Capture the cell that displays the provided text and extract its (X, Y) central coordinate. 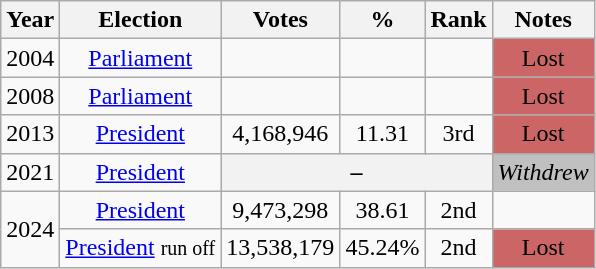
11.31 (382, 134)
Rank (458, 20)
Votes (280, 20)
2013 (30, 134)
3rd (458, 134)
Year (30, 20)
4,168,946 (280, 134)
Withdrew (543, 172)
% (382, 20)
45.24% (382, 248)
38.61 (382, 210)
2004 (30, 58)
2021 (30, 172)
9,473,298 (280, 210)
Election (140, 20)
2008 (30, 96)
President run off (140, 248)
Notes (543, 20)
13,538,179 (280, 248)
– (356, 172)
2024 (30, 229)
